Determine the (x, y) coordinate at the center of the cell enclosing the given text.  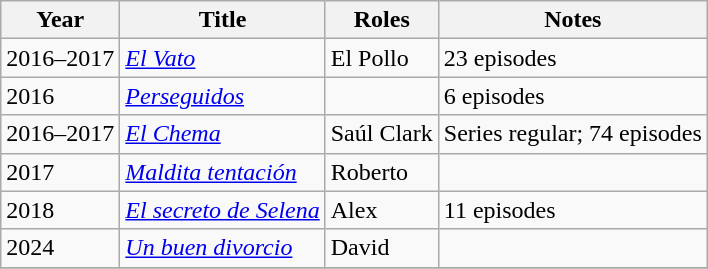
Roles (382, 20)
El Vato (222, 58)
Title (222, 20)
6 episodes (572, 96)
El Pollo (382, 58)
23 episodes (572, 58)
Perseguidos (222, 96)
El secreto de Selena (222, 210)
2017 (60, 172)
11 episodes (572, 210)
Notes (572, 20)
Series regular; 74 episodes (572, 134)
Year (60, 20)
Roberto (382, 172)
2024 (60, 248)
Maldita tentación (222, 172)
Un buen divorcio (222, 248)
2018 (60, 210)
Saúl Clark (382, 134)
David (382, 248)
Alex (382, 210)
El Chema (222, 134)
2016 (60, 96)
